Extract the [X, Y] coordinate from the center of the cell holding the provided text.  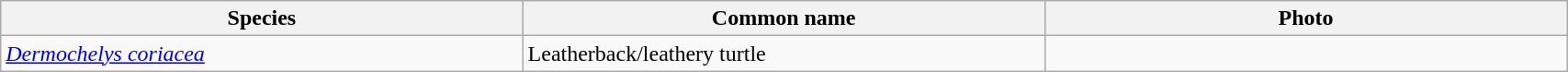
Common name [784, 18]
Photo [1305, 18]
Species [262, 18]
Leatherback/leathery turtle [784, 54]
Dermochelys coriacea [262, 54]
